Capture the cell that displays the provided text and extract its (X, Y) central coordinate. 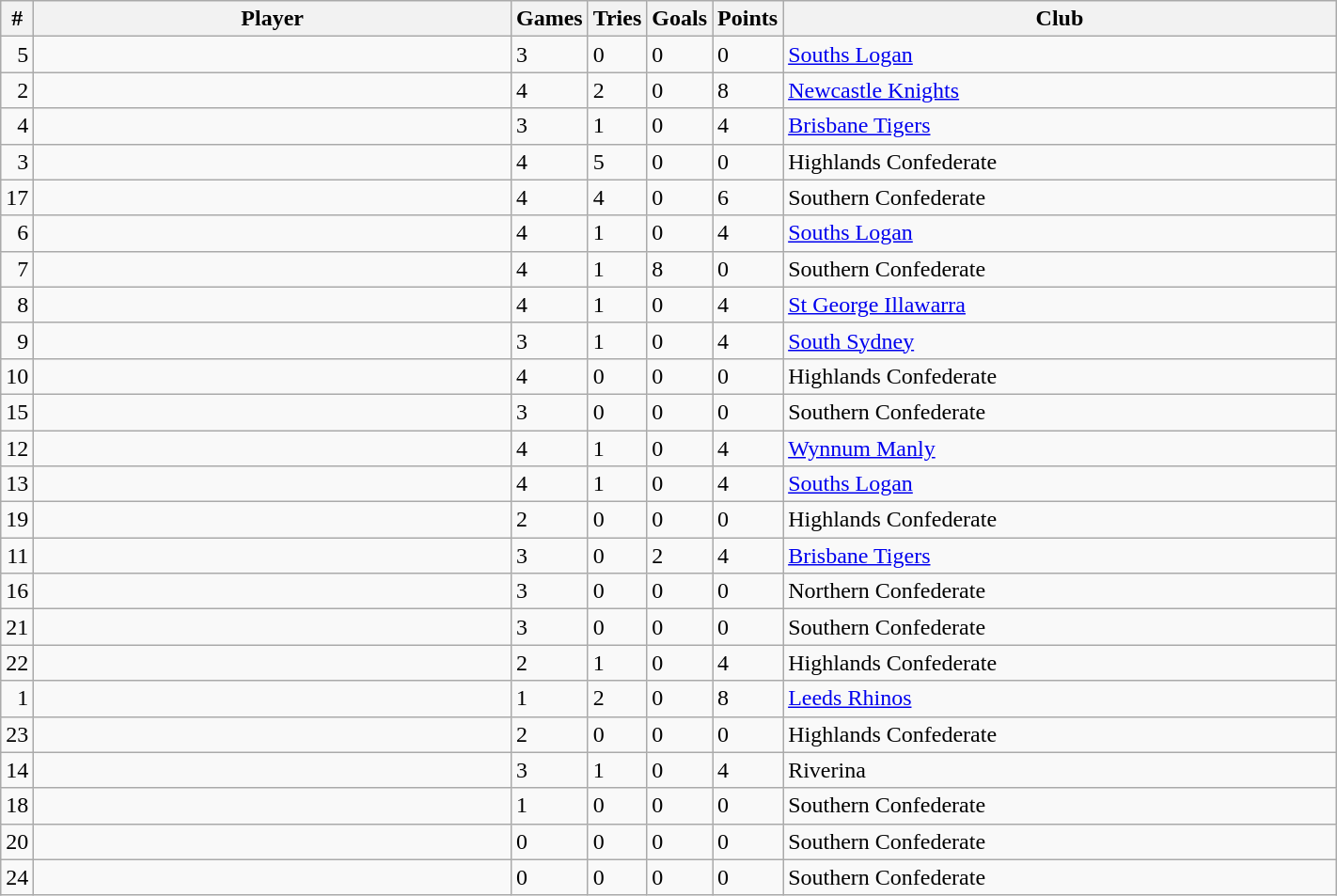
Wynnum Manly (1061, 448)
22 (17, 663)
23 (17, 734)
# (17, 19)
Goals (680, 19)
18 (17, 806)
13 (17, 484)
14 (17, 770)
Riverina (1061, 770)
24 (17, 877)
Northern Confederate (1061, 591)
South Sydney (1061, 340)
20 (17, 841)
21 (17, 627)
17 (17, 197)
St George Illawarra (1061, 305)
15 (17, 412)
Player (273, 19)
Newcastle Knights (1061, 90)
9 (17, 340)
Club (1061, 19)
12 (17, 448)
Points (748, 19)
10 (17, 376)
7 (17, 269)
Games (549, 19)
Leeds Rhinos (1061, 699)
Tries (617, 19)
19 (17, 520)
11 (17, 556)
16 (17, 591)
